Find where the given text appears and provide that cell's center as (x, y) coordinate. 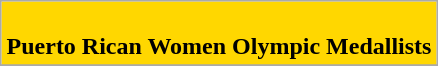
Puerto Rican Women Olympic Medallists (219, 34)
